Capture the cell that displays the provided text and extract its [x, y] central coordinate. 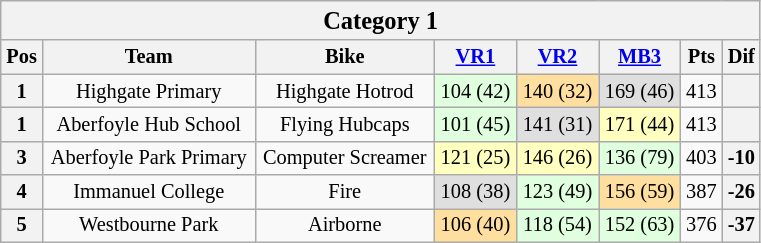
Dif [741, 57]
5 [22, 225]
Highgate Primary [148, 91]
-37 [741, 225]
146 (26) [557, 158]
123 (49) [557, 192]
-10 [741, 158]
104 (42) [475, 91]
VR1 [475, 57]
118 (54) [557, 225]
403 [702, 158]
Aberfoyle Hub School [148, 124]
Westbourne Park [148, 225]
140 (32) [557, 91]
136 (79) [639, 158]
Fire [344, 192]
156 (59) [639, 192]
Pos [22, 57]
3 [22, 158]
Computer Screamer [344, 158]
Bike [344, 57]
Immanuel College [148, 192]
Pts [702, 57]
121 (25) [475, 158]
108 (38) [475, 192]
4 [22, 192]
Flying Hubcaps [344, 124]
-26 [741, 192]
376 [702, 225]
141 (31) [557, 124]
171 (44) [639, 124]
152 (63) [639, 225]
169 (46) [639, 91]
Aberfoyle Park Primary [148, 158]
101 (45) [475, 124]
MB3 [639, 57]
387 [702, 192]
Highgate Hotrod [344, 91]
106 (40) [475, 225]
Category 1 [381, 20]
Team [148, 57]
VR2 [557, 57]
Airborne [344, 225]
